Find where the given text appears and provide that cell's center as (X, Y) coordinate. 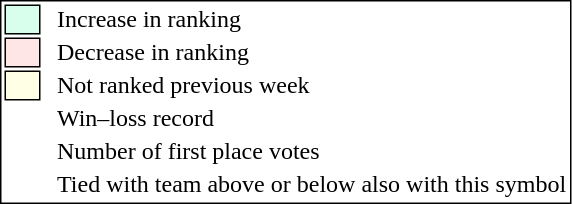
Tied with team above or below also with this symbol (312, 185)
Not ranked previous week (312, 85)
Win–loss record (312, 119)
Decrease in ranking (312, 53)
Number of first place votes (312, 151)
Increase in ranking (312, 19)
